Provide the (x, y) coordinate of the cell's center where the given text is located.  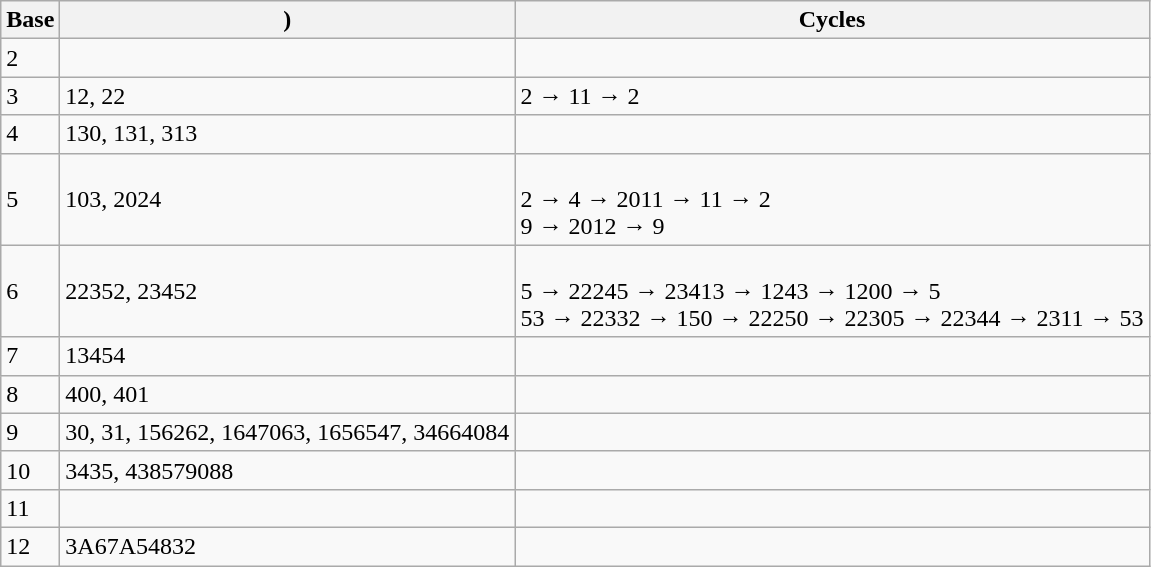
5 (30, 199)
6 (30, 291)
9 (30, 432)
7 (30, 356)
13454 (288, 356)
2 → 11 → 2 (832, 96)
12, 22 (288, 96)
3 (30, 96)
Cycles (832, 20)
130, 131, 313 (288, 134)
4 (30, 134)
103, 2024 (288, 199)
) (288, 20)
2 (30, 58)
2 → 4 → 2011 → 11 → 29 → 2012 → 9 (832, 199)
Base (30, 20)
11 (30, 508)
8 (30, 394)
3A67A54832 (288, 546)
3435, 438579088 (288, 470)
30, 31, 156262, 1647063, 1656547, 34664084 (288, 432)
22352, 23452 (288, 291)
12 (30, 546)
400, 401 (288, 394)
10 (30, 470)
5 → 22245 → 23413 → 1243 → 1200 → 553 → 22332 → 150 → 22250 → 22305 → 22344 → 2311 → 53 (832, 291)
